Output the [X, Y] coordinate of the center of the cell containing the given text.  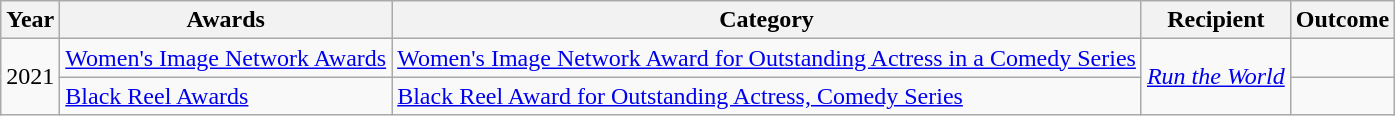
Outcome [1342, 20]
Year [30, 20]
Run the World [1216, 77]
Recipient [1216, 20]
Women's Image Network Awards [226, 58]
Black Reel Awards [226, 96]
Black Reel Award for Outstanding Actress, Comedy Series [767, 96]
2021 [30, 77]
Awards [226, 20]
Category [767, 20]
Women's Image Network Award for Outstanding Actress in a Comedy Series [767, 58]
